Identify which cell holds the provided text, then report its (X, Y) central coordinate. 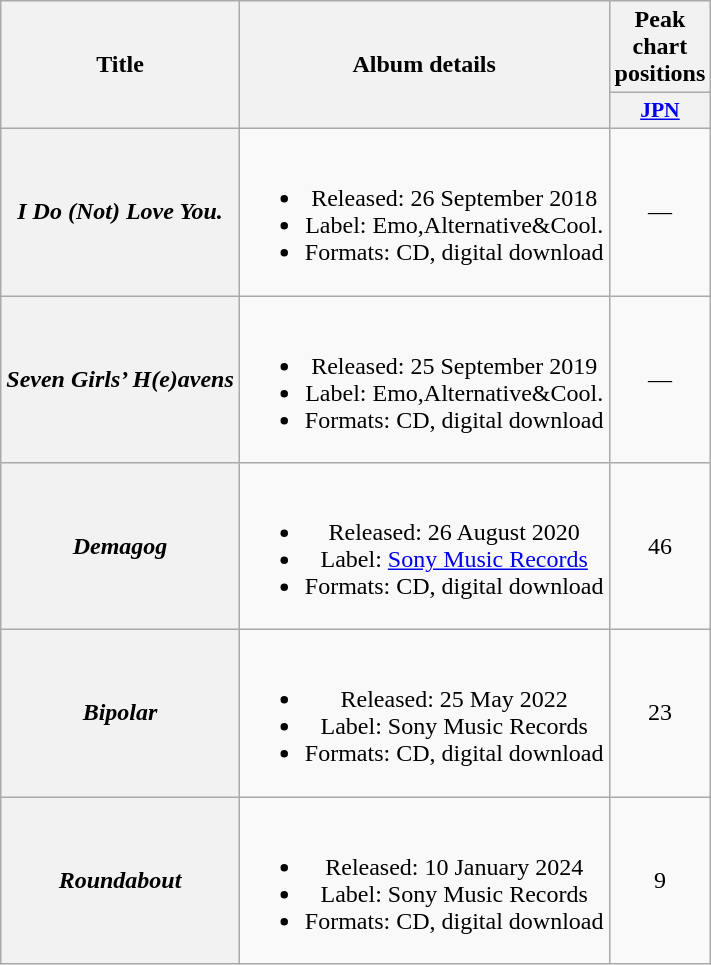
Released: 25 September 2019Label: Emo,Alternative&Cool.Formats: CD, digital download (424, 380)
Demagog (120, 546)
Album details (424, 65)
23 (660, 714)
I Do (Not) Love You. (120, 212)
JPN (660, 111)
Seven Girls’ H(e)avens (120, 380)
Released: 25 May 2022Label: Sony Music RecordsFormats: CD, digital download (424, 714)
Released: 26 September 2018Label: Emo,Alternative&Cool.Formats: CD, digital download (424, 212)
Peak chart positions (660, 47)
9 (660, 880)
Roundabout (120, 880)
Title (120, 65)
Released: 10 January 2024Label: Sony Music RecordsFormats: CD, digital download (424, 880)
Bipolar (120, 714)
46 (660, 546)
Released: 26 August 2020Label: Sony Music RecordsFormats: CD, digital download (424, 546)
